Return the (x, y) coordinate for the center point of the cell that contains the specified text.  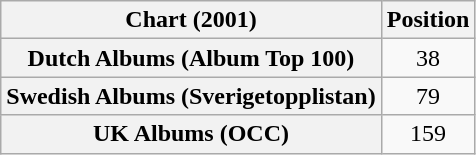
159 (428, 134)
Chart (2001) (191, 20)
38 (428, 58)
Position (428, 20)
Dutch Albums (Album Top 100) (191, 58)
Swedish Albums (Sverigetopplistan) (191, 96)
79 (428, 96)
UK Albums (OCC) (191, 134)
